Search for the cell housing the specified text and yield its (X, Y) center coordinate. 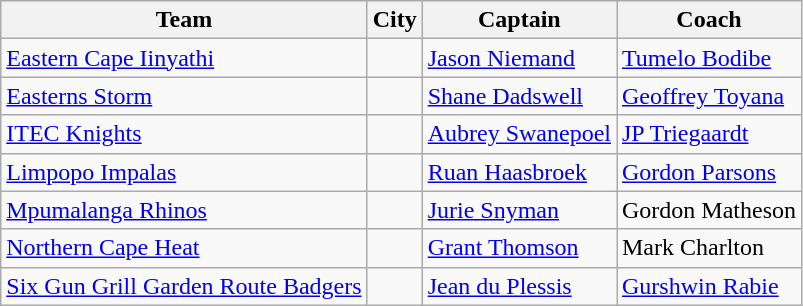
Coach (708, 20)
Easterns Storm (184, 96)
Jason Niemand (519, 58)
Grant Thomson (519, 248)
Shane Dadswell (519, 96)
Gurshwin Rabie (708, 286)
Tumelo Bodibe (708, 58)
Northern Cape Heat (184, 248)
Captain (519, 20)
JP Triegaardt (708, 134)
Jurie Snyman (519, 210)
Aubrey Swanepoel (519, 134)
ITEC Knights (184, 134)
Gordon Matheson (708, 210)
Mark Charlton (708, 248)
Jean du Plessis (519, 286)
Geoffrey Toyana (708, 96)
Mpumalanga Rhinos (184, 210)
Ruan Haasbroek (519, 172)
Limpopo Impalas (184, 172)
City (394, 20)
Six Gun Grill Garden Route Badgers (184, 286)
Gordon Parsons (708, 172)
Eastern Cape Iinyathi (184, 58)
Team (184, 20)
